Capture the cell that displays the provided text and extract its [x, y] central coordinate. 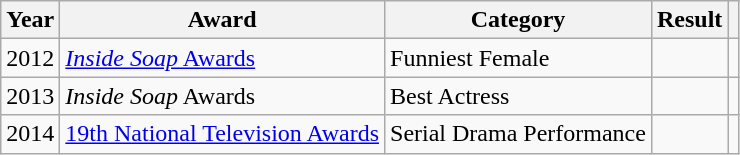
Result [689, 20]
Award [222, 20]
Category [518, 20]
Serial Drama Performance [518, 134]
2013 [30, 96]
2012 [30, 58]
Funniest Female [518, 58]
Year [30, 20]
Best Actress [518, 96]
2014 [30, 134]
19th National Television Awards [222, 134]
